Search for the cell housing the specified text and yield its (X, Y) center coordinate. 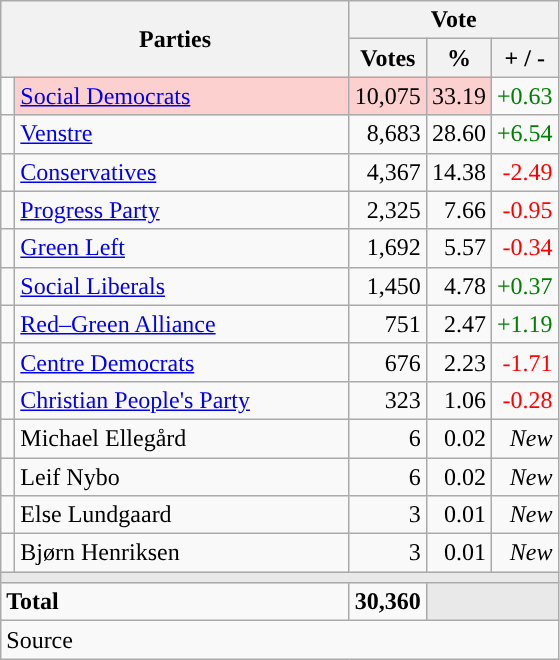
Progress Party (182, 210)
+0.37 (524, 286)
-0.95 (524, 210)
2.23 (458, 362)
Votes (388, 58)
+1.19 (524, 324)
Social Democrats (182, 96)
1,450 (388, 286)
751 (388, 324)
-0.34 (524, 248)
323 (388, 400)
4,367 (388, 172)
7.66 (458, 210)
Red–Green Alliance (182, 324)
Social Liberals (182, 286)
Centre Democrats (182, 362)
30,360 (388, 602)
33.19 (458, 96)
Else Lundgaard (182, 515)
10,075 (388, 96)
Venstre (182, 134)
Parties (176, 39)
Christian People's Party (182, 400)
5.57 (458, 248)
8,683 (388, 134)
Vote (454, 20)
2,325 (388, 210)
-1.71 (524, 362)
676 (388, 362)
Leif Nybo (182, 477)
+0.63 (524, 96)
Green Left (182, 248)
1,692 (388, 248)
2.47 (458, 324)
Michael Ellegård (182, 438)
14.38 (458, 172)
Total (176, 602)
4.78 (458, 286)
1.06 (458, 400)
+6.54 (524, 134)
-0.28 (524, 400)
-2.49 (524, 172)
Bjørn Henriksen (182, 553)
28.60 (458, 134)
+ / - (524, 58)
Source (280, 640)
Conservatives (182, 172)
% (458, 58)
